For the text-containing cell, return its midpoint in [X, Y] coordinate format. 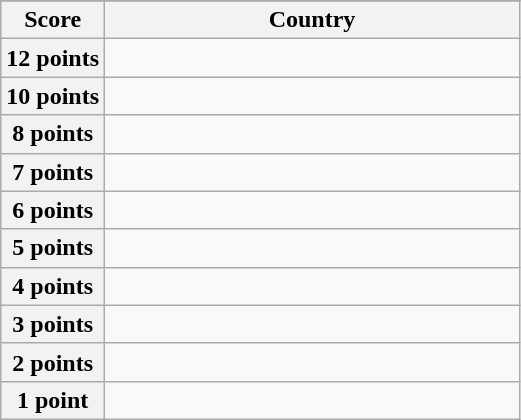
Country [312, 20]
4 points [53, 286]
10 points [53, 96]
Score [53, 20]
12 points [53, 58]
7 points [53, 172]
3 points [53, 324]
1 point [53, 400]
8 points [53, 134]
6 points [53, 210]
2 points [53, 362]
5 points [53, 248]
